For the text-containing cell, return its midpoint in (x, y) coordinate format. 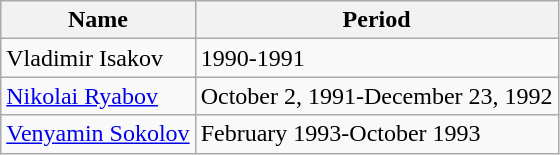
1990-1991 (376, 58)
Name (98, 20)
Period (376, 20)
Venyamin Sokolov (98, 134)
February 1993-October 1993 (376, 134)
Vladimir Isakov (98, 58)
October 2, 1991-December 23, 1992 (376, 96)
Nikolai Ryabov (98, 96)
